Output the [x, y] coordinate of the center of the cell containing the given text.  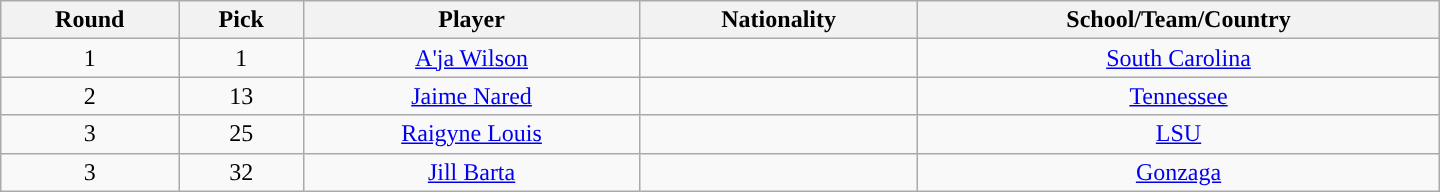
LSU [1178, 134]
School/Team/Country [1178, 20]
25 [242, 134]
Pick [242, 20]
13 [242, 96]
Jaime Nared [472, 96]
2 [90, 96]
Jill Barta [472, 172]
A'ja Wilson [472, 58]
Round [90, 20]
Raigyne Louis [472, 134]
Tennessee [1178, 96]
South Carolina [1178, 58]
Gonzaga [1178, 172]
Nationality [778, 20]
32 [242, 172]
Player [472, 20]
